Identify which cell holds the provided text, then report its (X, Y) central coordinate. 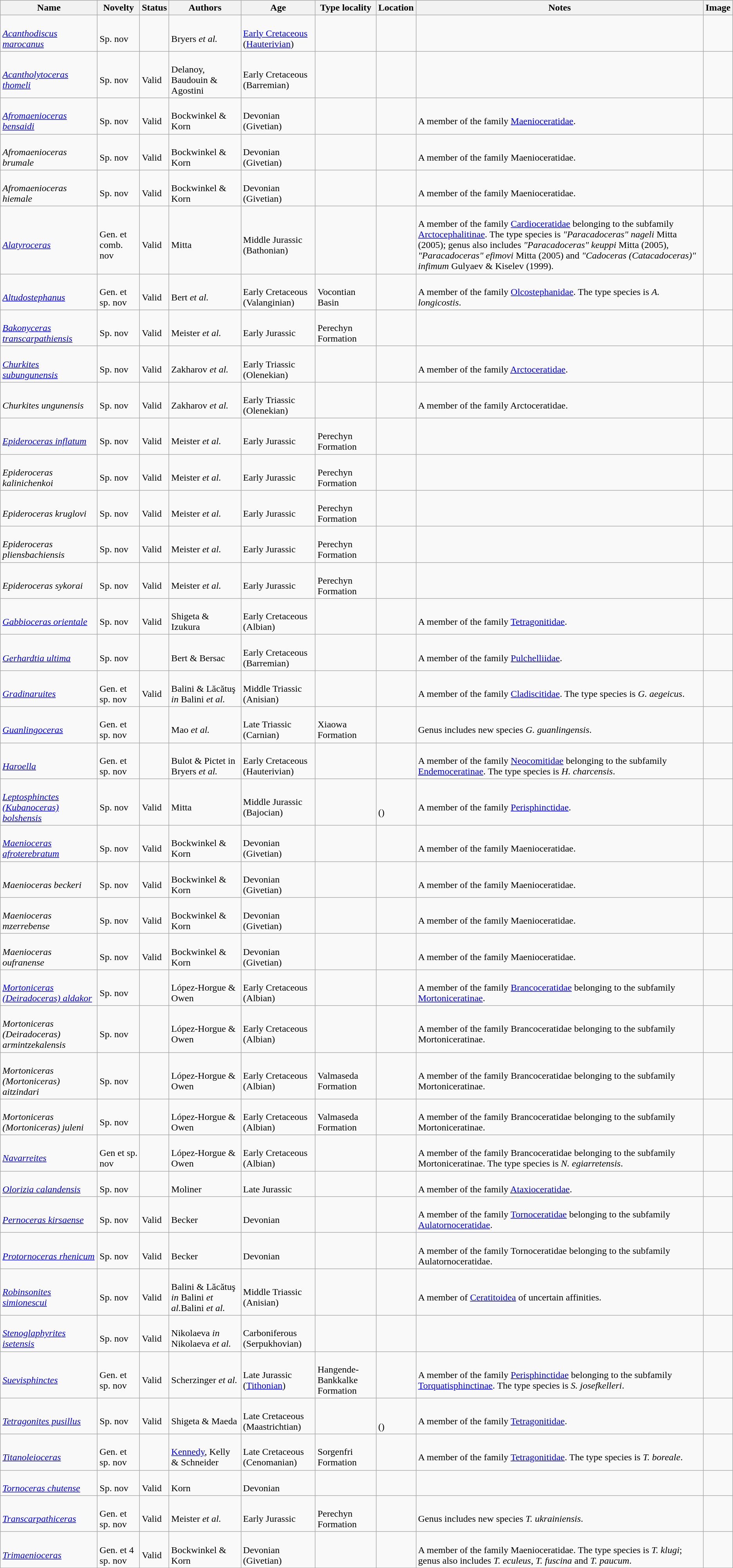
Bert & Bersac (205, 653)
Mortoniceras (Deiradoceras) armintzekalensis (49, 1029)
Middle Jurassic (Bathonian) (278, 240)
Gabbioceras orientale (49, 617)
Maenioceras afroterebratum (49, 843)
Haroella (49, 761)
Genus includes new species T. ukrainiensis. (560, 1514)
Late Cretaceous (Maastrichtian) (278, 1416)
A member of the family Pulchelliidae. (560, 653)
Late Jurassic (Tithonian) (278, 1375)
Olorizia calandensis (49, 1184)
Gen. et 4 sp. nov (119, 1550)
Notes (560, 8)
Type locality (345, 8)
Tetragonites pusillus (49, 1416)
Pernoceras kirsaense (49, 1215)
A member of the family Tetragonitidae. The type species is T. boreale. (560, 1452)
Mortoniceras (Mortoniceras) aitzindari (49, 1076)
Status (154, 8)
Moliner (205, 1184)
Hangende-Bankkalke Formation (345, 1375)
Early Cretaceous (Valanginian) (278, 292)
Acantholytoceras thomeli (49, 74)
Maenioceras beckeri (49, 879)
Alatyroceras (49, 240)
A member of the family Cladiscitidae. The type species is G. aegeicus. (560, 689)
Mortoniceras (Deiradoceras) aldakor (49, 987)
Maenioceras mzerrebense (49, 915)
Epideroceras sykorai (49, 581)
Age (278, 8)
Suevisphinctes (49, 1375)
Delanoy, Baudouin & Agostini (205, 74)
Xiaowa Formation (345, 725)
Maenioceras oufranense (49, 951)
Epideroceras kruglovi (49, 508)
Altudostephanus (49, 292)
Epideroceras pliensbachiensis (49, 544)
Sorgenfri Formation (345, 1452)
Mao et al. (205, 725)
Bryers et al. (205, 33)
Location (396, 8)
Gradinaruites (49, 689)
Genus includes new species G. guanlingensis. (560, 725)
Stenoglaphyrites isetensis (49, 1333)
Trimaenioceras (49, 1550)
Transcarpathiceras (49, 1514)
Bakonyceras transcarpathiensis (49, 328)
Protornoceras rhenicum (49, 1251)
Churkites subungunensis (49, 364)
Afromaenioceras hiemale (49, 188)
Kennedy, Kelly & Schneider (205, 1452)
Novelty (119, 8)
Image (718, 8)
Robinsonites simionescui (49, 1292)
Authors (205, 8)
Shigeta & Izukura (205, 617)
Middle Jurassic (Bajocian) (278, 802)
A member of the family Maenioceratidae. The type species is T. klugi; genus also includes T. eculeus, T. fuscina and T. paucum. (560, 1550)
Name (49, 8)
Gen et sp. nov (119, 1153)
Bert et al. (205, 292)
Afromaenioceras bensaidi (49, 116)
Scherzinger et al. (205, 1375)
A member of Ceratitoidea of uncertain affinities. (560, 1292)
Afromaenioceras brumale (49, 152)
Balini & Lăcătuş in Balini et al.Balini et al. (205, 1292)
Gerhardtia ultima (49, 653)
Carboniferous (Serpukhovian) (278, 1333)
A member of the family Neocomitidae belonging to the subfamily Endemoceratinae. The type species is H. charcensis. (560, 761)
Balini & Lăcătuş in Balini et al. (205, 689)
A member of the family Brancoceratidae belonging to the subfamily Mortoniceratinae. The type species is N. egiarretensis. (560, 1153)
Leptosphinctes (Kubanoceras) bolshensis (49, 802)
A member of the family Olcostephanidae. The type species is A. longicostis. (560, 292)
Late Jurassic (278, 1184)
Guanlingoceras (49, 725)
Korn (205, 1483)
A member of the family Perisphinctidae belonging to the subfamily Torquatisphinctinae. The type species is S. josefkelleri. (560, 1375)
A member of the family Ataxioceratidae. (560, 1184)
Acanthodiscus marocanus (49, 33)
Titanoleioceras (49, 1452)
Navarreites (49, 1153)
Late Triassic (Carnian) (278, 725)
Epideroceras kalinichenkoi (49, 472)
A member of the family Perisphinctidae. (560, 802)
Tornoceras chutense (49, 1483)
Gen. et comb. nov (119, 240)
Nikolaeva in Nikolaeva et al. (205, 1333)
Mortoniceras (Mortoniceras) juleni (49, 1117)
Shigeta & Maeda (205, 1416)
Late Cretaceous (Cenomanian) (278, 1452)
Churkites ungunensis (49, 400)
Bulot & Pictet in Bryers et al. (205, 761)
Epideroceras inflatum (49, 436)
Vocontian Basin (345, 292)
